For the text-containing cell, return its midpoint in (x, y) coordinate format. 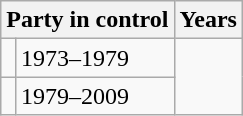
Party in control (88, 20)
Years (208, 20)
1979–2009 (94, 96)
1973–1979 (94, 58)
